Extract the [X, Y] coordinate from the center of the cell holding the provided text.  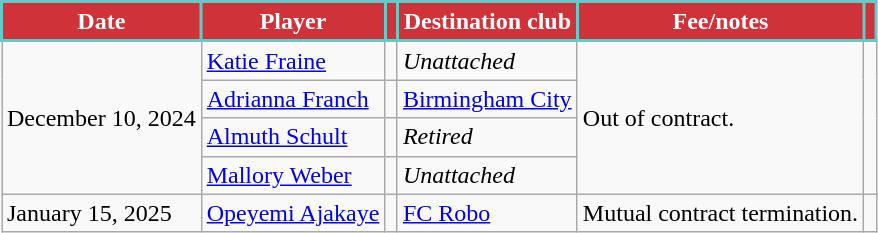
Date [102, 22]
Retired [487, 137]
Mallory Weber [293, 175]
FC Robo [487, 213]
Adrianna Franch [293, 99]
January 15, 2025 [102, 213]
Almuth Schult [293, 137]
Out of contract. [720, 118]
Opeyemi Ajakaye [293, 213]
Katie Fraine [293, 60]
Destination club [487, 22]
December 10, 2024 [102, 118]
Mutual contract termination. [720, 213]
Fee/notes [720, 22]
Player [293, 22]
Birmingham City [487, 99]
